Detect which cell encompasses the target text, then output its [X, Y] center coordinate. 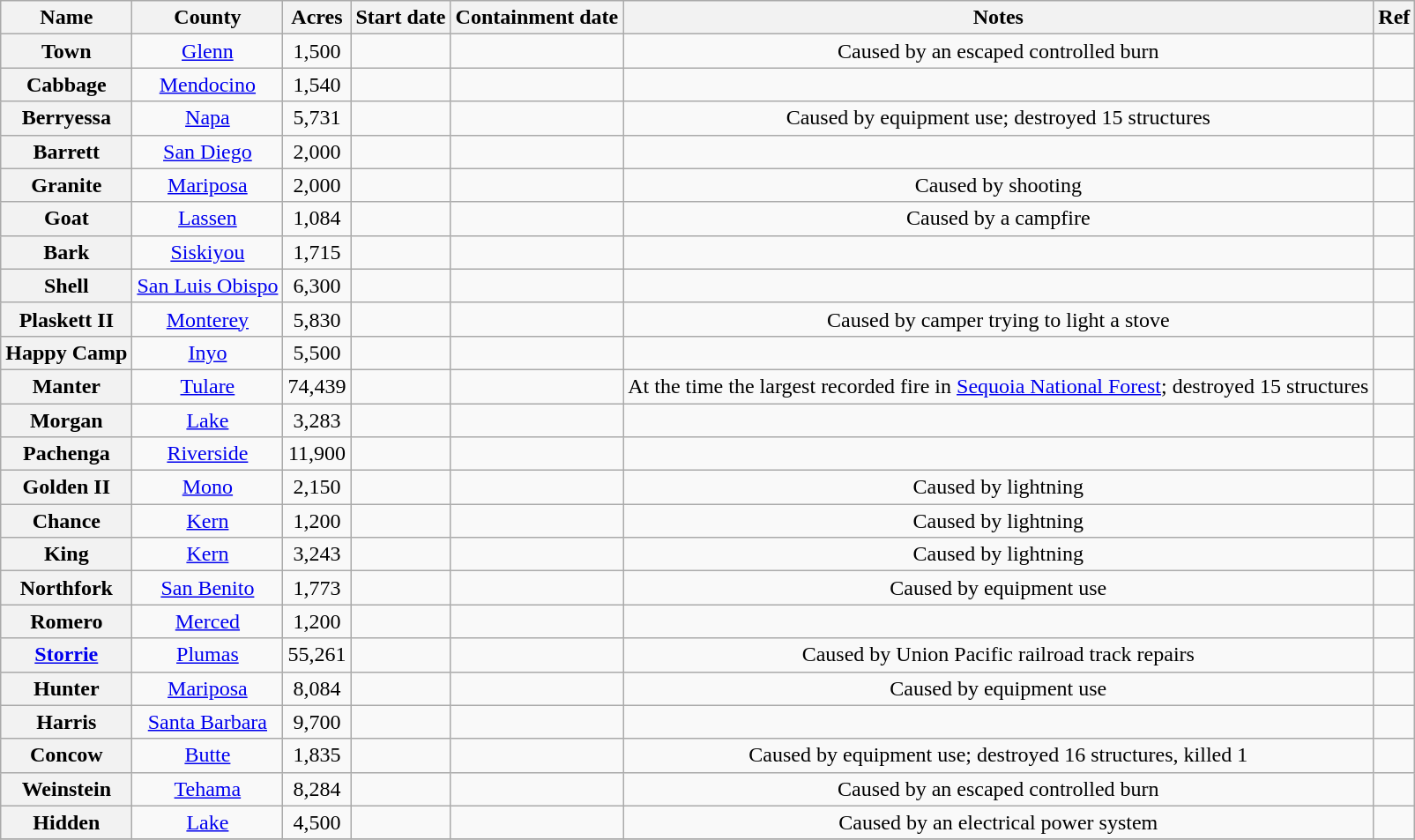
1,540 [317, 85]
1,715 [317, 252]
Morgan [67, 420]
9,700 [317, 722]
Notes [998, 18]
Acres [317, 18]
Granite [67, 185]
3,243 [317, 554]
Riverside [208, 454]
Town [67, 51]
Hunter [67, 688]
Pachenga [67, 454]
4,500 [317, 822]
Plaskett II [67, 319]
Merced [208, 621]
Storrie [67, 655]
Monterey [208, 319]
Harris [67, 722]
3,283 [317, 420]
5,500 [317, 353]
Chance [67, 521]
San Diego [208, 152]
Happy Camp [67, 353]
Start date [400, 18]
Caused by an electrical power system [998, 822]
Berryessa [67, 118]
Goat [67, 219]
5,731 [317, 118]
Santa Barbara [208, 722]
Caused by shooting [998, 185]
Caused by camper trying to light a stove [998, 319]
Tulare [208, 386]
Caused by equipment use; destroyed 15 structures [998, 118]
1,500 [317, 51]
74,439 [317, 386]
Manter [67, 386]
1,773 [317, 588]
1,084 [317, 219]
Siskiyou [208, 252]
San Luis Obispo [208, 286]
Concow [67, 755]
Northfork [67, 588]
6,300 [317, 286]
1,835 [317, 755]
Caused by Union Pacific railroad track repairs [998, 655]
At the time the largest recorded fire in Sequoia National Forest; destroyed 15 structures [998, 386]
County [208, 18]
55,261 [317, 655]
8,284 [317, 789]
Plumas [208, 655]
San Benito [208, 588]
King [67, 554]
Inyo [208, 353]
Shell [67, 286]
Napa [208, 118]
2,150 [317, 487]
Caused by equipment use; destroyed 16 structures, killed 1 [998, 755]
Lassen [208, 219]
Barrett [67, 152]
Tehama [208, 789]
Bark [67, 252]
Name [67, 18]
Golden II [67, 487]
Caused by a campfire [998, 219]
Butte [208, 755]
Glenn [208, 51]
Containment date [537, 18]
Romero [67, 621]
Mono [208, 487]
Mendocino [208, 85]
11,900 [317, 454]
Weinstein [67, 789]
Hidden [67, 822]
Cabbage [67, 85]
8,084 [317, 688]
Ref [1395, 18]
5,830 [317, 319]
